Capture the cell that displays the provided text and extract its (X, Y) central coordinate. 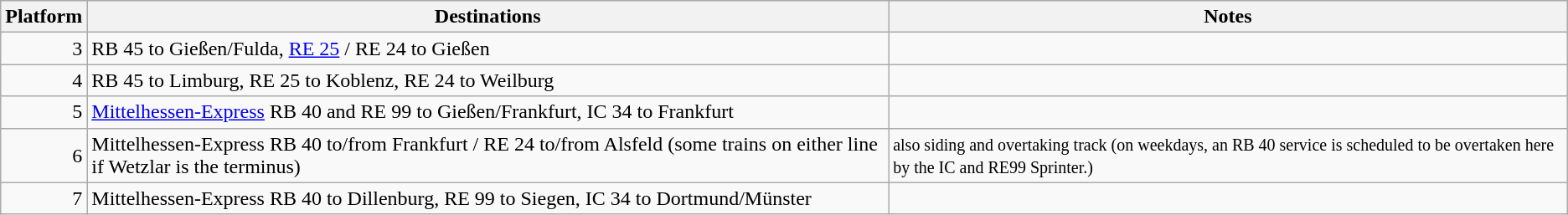
3 (44, 49)
Notes (1228, 17)
6 (44, 156)
also siding and overtaking track (on weekdays, an RB 40 service is scheduled to be overtaken here by the IC and RE99 Sprinter.) (1228, 156)
Mittelhessen-Express RB 40 to/from Frankfurt / RE 24 to/from Alsfeld (some trains on either line if Wetzlar is the terminus) (487, 156)
Destinations (487, 17)
4 (44, 80)
Mittelhessen-Express RB 40 to Dillenburg, RE 99 to Siegen, IC 34 to Dortmund/Münster (487, 198)
RB 45 to Gießen/Fulda, RE 25 / RE 24 to Gießen (487, 49)
Mittelhessen-Express RB 40 and RE 99 to Gießen/Frankfurt, IC 34 to Frankfurt (487, 112)
7 (44, 198)
RB 45 to Limburg, RE 25 to Koblenz, RE 24 to Weilburg (487, 80)
Platform (44, 17)
5 (44, 112)
